Pinpoint the cell where the given text exists, returning its (X, Y) midpoint coordinate. 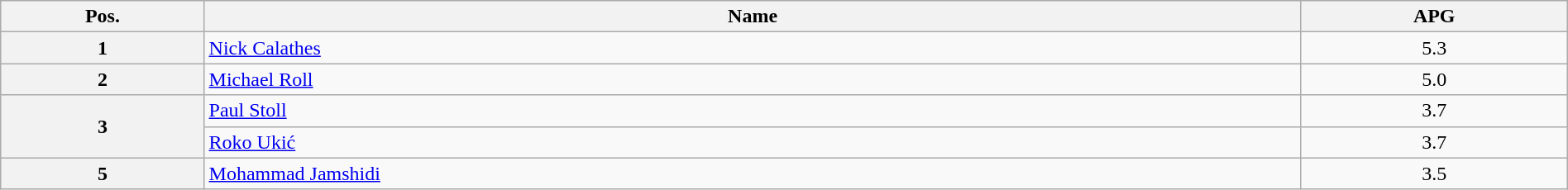
Paul Stoll (753, 111)
Michael Roll (753, 79)
Mohammad Jamshidi (753, 173)
APG (1434, 17)
1 (103, 48)
2 (103, 79)
5 (103, 173)
Pos. (103, 17)
3.5 (1434, 173)
3 (103, 126)
5.3 (1434, 48)
Roko Ukić (753, 142)
Nick Calathes (753, 48)
5.0 (1434, 79)
Name (753, 17)
